Extract the [x, y] coordinate from the center of the cell holding the provided text.  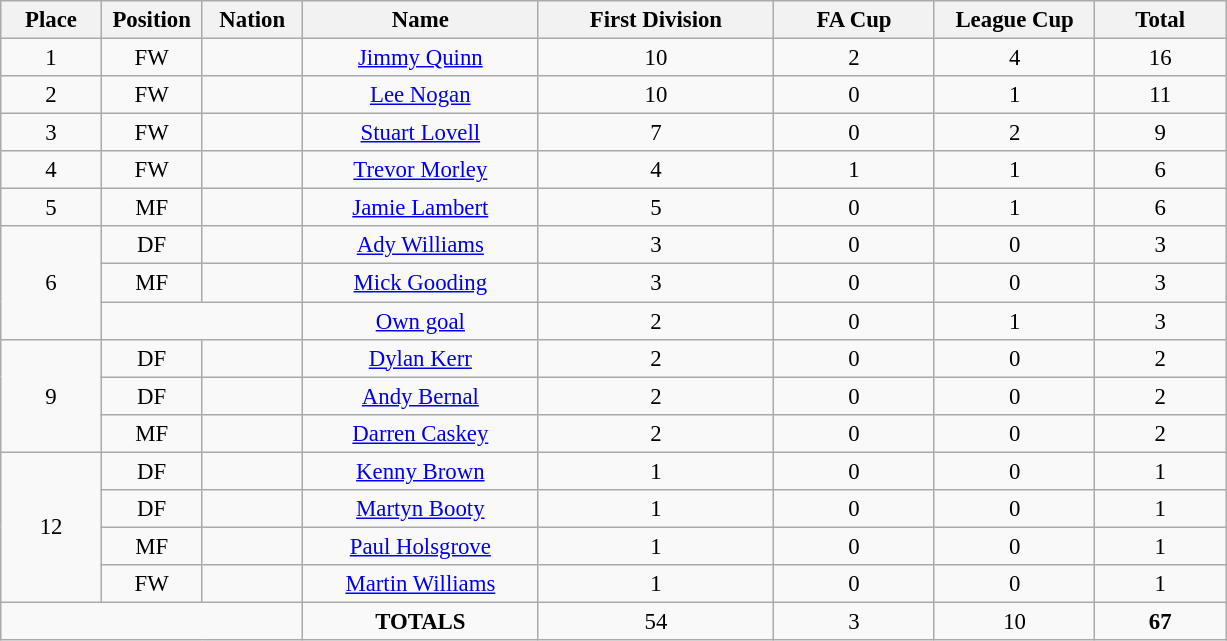
7 [656, 133]
Lee Nogan [421, 95]
Total [1160, 20]
Name [421, 20]
Martyn Booty [421, 509]
67 [1160, 621]
Own goal [421, 321]
Jamie Lambert [421, 208]
16 [1160, 58]
Trevor Morley [421, 170]
Dylan Kerr [421, 358]
54 [656, 621]
Place [52, 20]
Paul Holsgrove [421, 546]
12 [52, 527]
Martin Williams [421, 584]
Nation [252, 20]
Ady Williams [421, 245]
Andy Bernal [421, 396]
Stuart Lovell [421, 133]
Mick Gooding [421, 283]
First Division [656, 20]
11 [1160, 95]
FA Cup [854, 20]
League Cup [1014, 20]
TOTALS [421, 621]
Jimmy Quinn [421, 58]
Kenny Brown [421, 471]
Position [152, 20]
Darren Caskey [421, 433]
